Provide the [X, Y] coordinate of the cell's center where the given text is located.  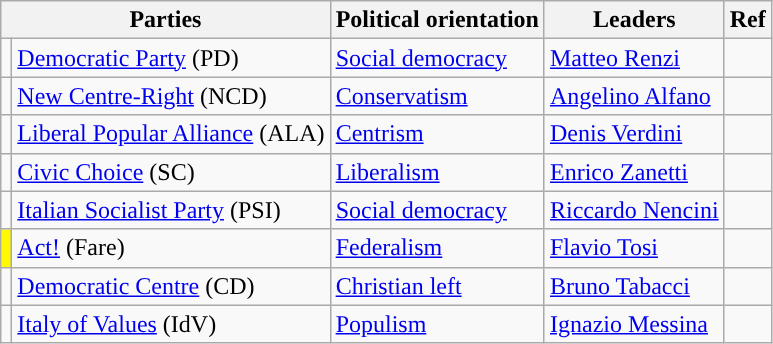
Democratic Centre (CD) [171, 286]
Leaders [634, 20]
Centrism [437, 134]
Flavio Tosi [634, 248]
Parties [166, 20]
Riccardo Nencini [634, 210]
Federalism [437, 248]
Ref [748, 20]
Act! (Fare) [171, 248]
New Centre-Right (NCD) [171, 96]
Denis Verdini [634, 134]
Civic Choice (SC) [171, 172]
Conservatism [437, 96]
Liberal Popular Alliance (ALA) [171, 134]
Democratic Party (PD) [171, 58]
Italy of Values (IdV) [171, 324]
Bruno Tabacci [634, 286]
Liberalism [437, 172]
Angelino Alfano [634, 96]
Matteo Renzi [634, 58]
Christian left [437, 286]
Political orientation [437, 20]
Populism [437, 324]
Enrico Zanetti [634, 172]
Italian Socialist Party (PSI) [171, 210]
Ignazio Messina [634, 324]
